Identify which cell holds the provided text, then report its (X, Y) central coordinate. 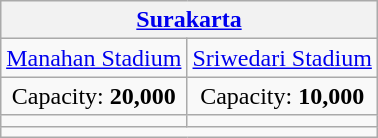
Sriwedari Stadium (282, 58)
Capacity: 10,000 (282, 96)
Capacity: 20,000 (94, 96)
Surakarta (190, 20)
Manahan Stadium (94, 58)
